Capture the cell that displays the provided text and extract its [X, Y] central coordinate. 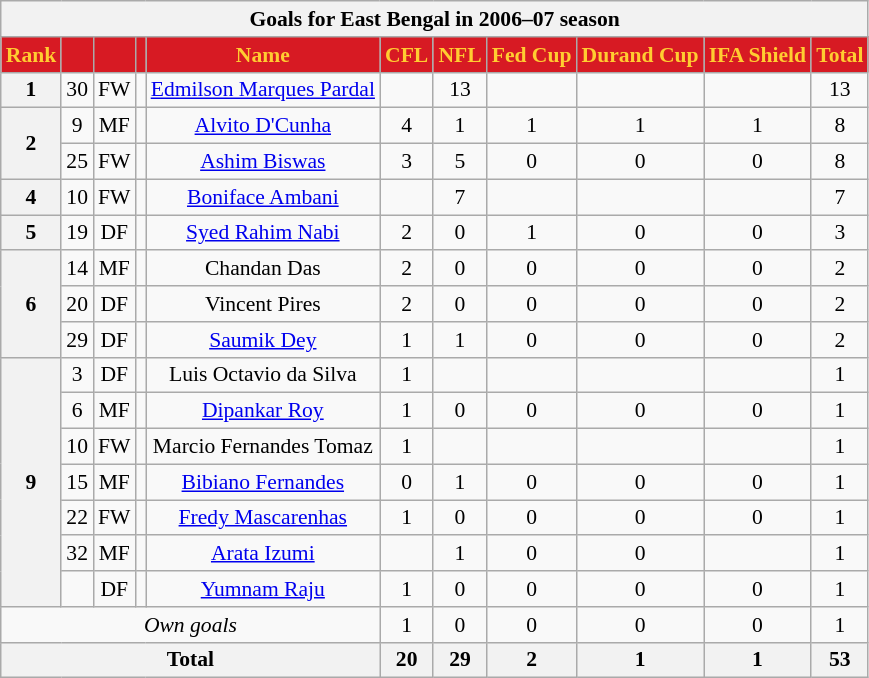
Dipankar Roy [263, 411]
22 [77, 518]
14 [77, 269]
Saumik Dey [263, 340]
25 [77, 162]
Durand Cup [640, 55]
NFL [460, 55]
30 [77, 90]
Chandan Das [263, 269]
15 [77, 482]
Fed Cup [532, 55]
Alvito D'Cunha [263, 126]
Fredy Mascarenhas [263, 518]
Goals for East Bengal in 2006–07 season [435, 19]
Boniface Ambani [263, 197]
CFL [406, 55]
Marcio Fernandes Tomaz [263, 447]
IFA Shield [758, 55]
Arata Izumi [263, 554]
Syed Rahim Nabi [263, 233]
Rank [32, 55]
Luis Octavio da Silva [263, 375]
Bibiano Fernandes [263, 482]
Edmilson Marques Pardal [263, 90]
Own goals [190, 625]
Yumnam Raju [263, 589]
Name [263, 55]
32 [77, 554]
19 [77, 233]
Vincent Pires [263, 304]
53 [840, 660]
Ashim Biswas [263, 162]
